Detect which cell encompasses the target text, then output its (x, y) center coordinate. 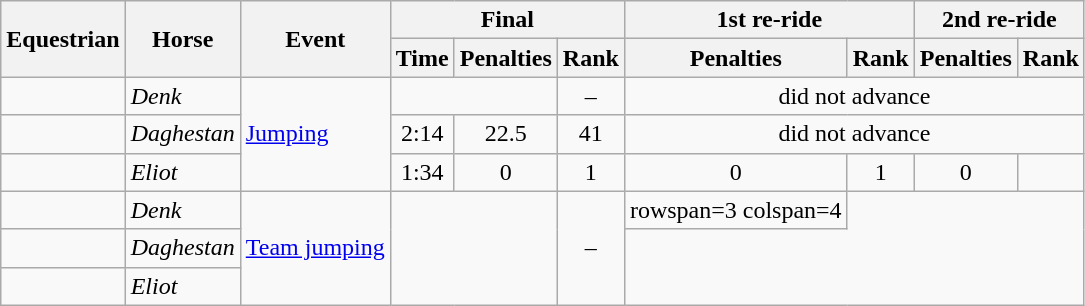
Event (315, 39)
2nd re-ride (999, 20)
Team jumping (315, 248)
Equestrian (63, 39)
Jumping (315, 134)
Final (507, 20)
22.5 (506, 134)
2:14 (422, 134)
41 (590, 134)
Horse (182, 39)
Time (422, 58)
1st re-ride (769, 20)
rowspan=3 colspan=4 (736, 210)
1:34 (422, 172)
